Determine the (x, y) coordinate at the center of the cell enclosing the given text.  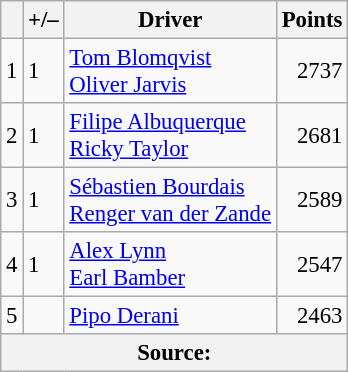
2589 (312, 200)
2 (12, 136)
2737 (312, 72)
2547 (312, 264)
Sébastien Bourdais Renger van der Zande (170, 200)
Alex Lynn Earl Bamber (170, 264)
Filipe Albuquerque Ricky Taylor (170, 136)
5 (12, 316)
Points (312, 20)
3 (12, 200)
4 (12, 264)
2681 (312, 136)
Source: (174, 353)
Driver (170, 20)
Tom Blomqvist Oliver Jarvis (170, 72)
2463 (312, 316)
Pipo Derani (170, 316)
+/– (44, 20)
